Capture the cell that displays the provided text and extract its [x, y] central coordinate. 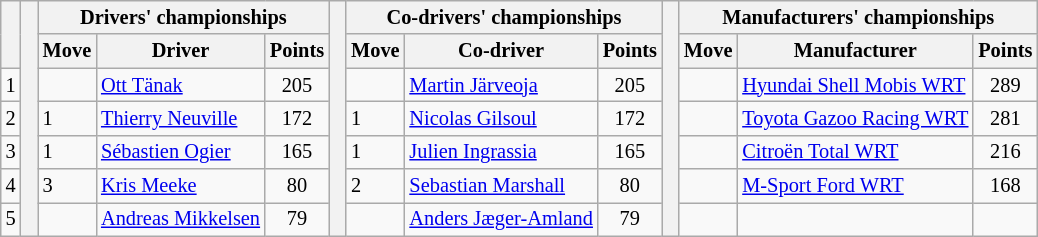
281 [1005, 118]
Co-driver [500, 51]
216 [1005, 152]
4 [11, 186]
Manufacturer [855, 51]
Sébastien Ogier [180, 152]
Andreas Mikkelsen [180, 219]
M-Sport Ford WRT [855, 186]
Julien Ingrassia [500, 152]
Ott Tänak [180, 85]
Sebastian Marshall [500, 186]
5 [11, 219]
Citroën Total WRT [855, 152]
289 [1005, 85]
Hyundai Shell Mobis WRT [855, 85]
Kris Meeke [180, 186]
Thierry Neuville [180, 118]
Driver [180, 51]
Toyota Gazoo Racing WRT [855, 118]
Martin Järveoja [500, 85]
Drivers' championships [184, 17]
Co-drivers' championships [504, 17]
Manufacturers' championships [858, 17]
168 [1005, 186]
Anders Jæger-Amland [500, 219]
Nicolas Gilsoul [500, 118]
